For the text-containing cell, return its midpoint in [X, Y] coordinate format. 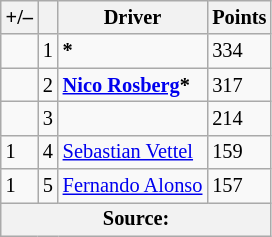
Driver [133, 17]
Source: [136, 219]
3 [48, 118]
4 [48, 152]
Nico Rosberg* [133, 85]
Sebastian Vettel [133, 152]
214 [239, 118]
157 [239, 186]
Points [239, 17]
317 [239, 85]
+/– [20, 17]
Fernando Alonso [133, 186]
* [133, 51]
5 [48, 186]
159 [239, 152]
334 [239, 51]
2 [48, 85]
